Scan for the cell matching the given text and deliver its (X, Y) coordinate at center. 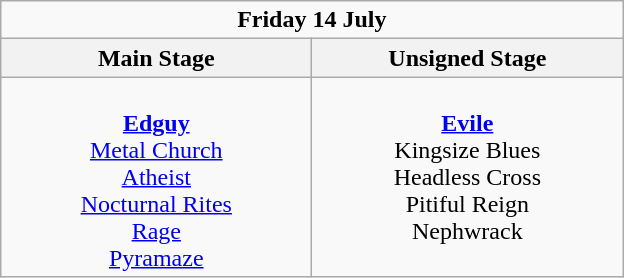
Unsigned Stage (468, 58)
Friday 14 July (312, 20)
Evile Kingsize Blues Headless Cross Pitiful Reign Nephwrack (468, 177)
Edguy Metal Church Atheist Nocturnal Rites Rage Pyramaze (156, 177)
Main Stage (156, 58)
